Find where the given text appears and provide that cell's center as [X, Y] coordinate. 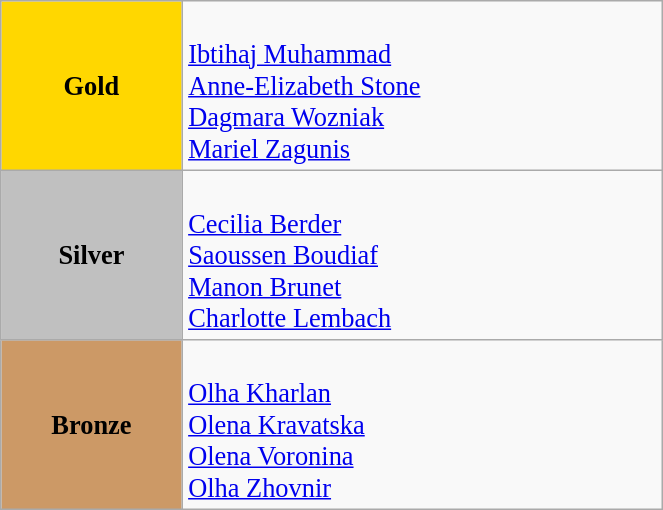
Ibtihaj MuhammadAnne-Elizabeth StoneDagmara WozniakMariel Zagunis [422, 85]
Bronze [92, 424]
Cecilia BerderSaoussen BoudiafManon BrunetCharlotte Lembach [422, 255]
Gold [92, 85]
Olha KharlanOlena KravatskaOlena VoroninaOlha Zhovnir [422, 424]
Silver [92, 255]
